Capture the cell that displays the provided text and extract its (X, Y) central coordinate. 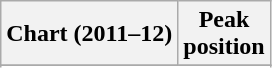
Peakposition (224, 34)
Chart (2011–12) (90, 34)
